Pinpoint the cell where the given text exists, returning its [X, Y] midpoint coordinate. 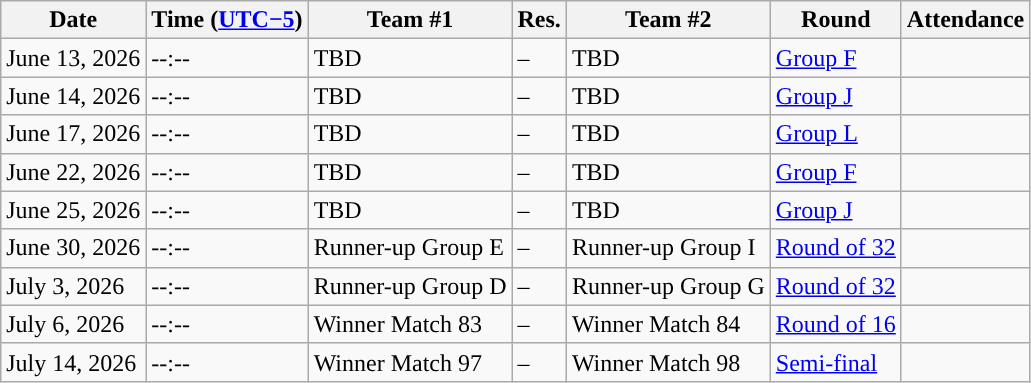
June 13, 2026 [74, 58]
Team #1 [410, 20]
Runner-up Group E [410, 248]
Semi-final [836, 362]
Round [836, 20]
Winner Match 97 [410, 362]
July 3, 2026 [74, 286]
June 22, 2026 [74, 172]
June 14, 2026 [74, 96]
Runner-up Group G [668, 286]
June 30, 2026 [74, 248]
Group L [836, 134]
Date [74, 20]
Runner-up Group D [410, 286]
Res. [539, 20]
July 14, 2026 [74, 362]
Team #2 [668, 20]
Winner Match 84 [668, 324]
Runner-up Group I [668, 248]
Round of 16 [836, 324]
July 6, 2026 [74, 324]
Winner Match 98 [668, 362]
June 17, 2026 [74, 134]
Attendance [965, 20]
Winner Match 83 [410, 324]
Time (UTC−5) [227, 20]
June 25, 2026 [74, 210]
